Output the (X, Y) coordinate of the center of the cell containing the given text.  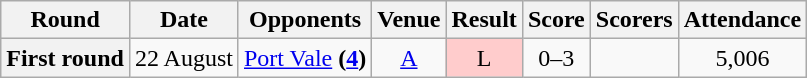
Round (66, 20)
22 August (184, 58)
0–3 (556, 58)
Date (184, 20)
Result (484, 20)
A (409, 58)
Venue (409, 20)
Scorers (634, 20)
Attendance (742, 20)
L (484, 58)
Port Vale (4) (304, 58)
5,006 (742, 58)
Score (556, 20)
First round (66, 58)
Opponents (304, 20)
